Identify which cell holds the provided text, then report its [x, y] central coordinate. 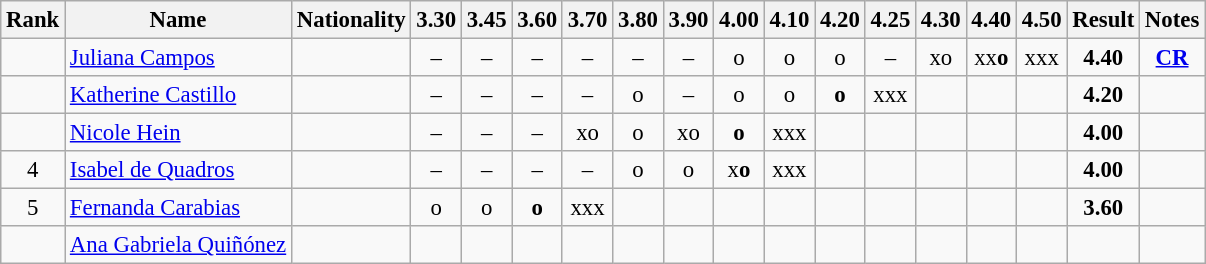
xxo [991, 58]
Nationality [350, 20]
3.90 [688, 20]
Name [178, 20]
3.70 [587, 20]
4.10 [789, 20]
4.25 [890, 20]
Fernanda Carabias [178, 208]
Isabel de Quadros [178, 170]
Rank [33, 20]
3.80 [638, 20]
Result [1104, 20]
4.30 [941, 20]
4.50 [1041, 20]
Ana Gabriela Quiñónez [178, 245]
5 [33, 208]
3.45 [486, 20]
CR [1172, 58]
Katherine Castillo [178, 95]
3.30 [436, 20]
Juliana Campos [178, 58]
Notes [1172, 20]
Nicole Hein [178, 133]
4 [33, 170]
